Extract the [x, y] coordinate from the center of the cell holding the provided text.  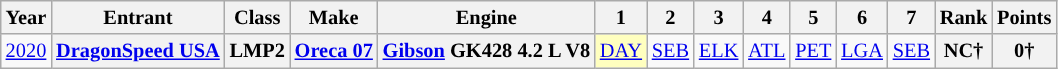
Oreca 07 [334, 51]
Rank [964, 17]
7 [912, 17]
DragonSpeed USA [138, 51]
2020 [26, 51]
LGA [862, 51]
Points [1024, 17]
Year [26, 17]
ELK [718, 51]
0† [1024, 51]
PET [813, 51]
NC† [964, 51]
Engine [486, 17]
6 [862, 17]
5 [813, 17]
2 [670, 17]
DAY [621, 51]
LMP2 [258, 51]
Make [334, 17]
4 [766, 17]
3 [718, 17]
Gibson GK428 4.2 L V8 [486, 51]
Class [258, 17]
Entrant [138, 17]
1 [621, 17]
ATL [766, 51]
